Locate the cell with the specified text and output its (X, Y) center coordinate. 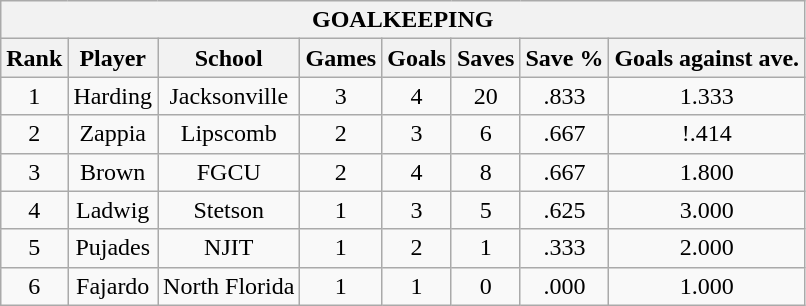
Pujades (113, 248)
Saves (485, 58)
1.000 (707, 286)
Stetson (229, 210)
Lipscomb (229, 134)
Goals against ave. (707, 58)
Harding (113, 96)
GOALKEEPING (403, 20)
Goals (417, 58)
Brown (113, 172)
Fajardo (113, 286)
8 (485, 172)
!.414 (707, 134)
.833 (564, 96)
Ladwig (113, 210)
.333 (564, 248)
Zappia (113, 134)
1.800 (707, 172)
.000 (564, 286)
NJIT (229, 248)
20 (485, 96)
Player (113, 58)
North Florida (229, 286)
Rank (34, 58)
0 (485, 286)
FGCU (229, 172)
Jacksonville (229, 96)
Games (341, 58)
.625 (564, 210)
1.333 (707, 96)
2.000 (707, 248)
School (229, 58)
3.000 (707, 210)
Save % (564, 58)
